Locate the cell with the specified text and output its (x, y) center coordinate. 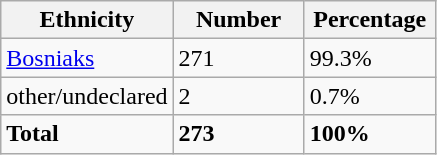
0.7% (370, 96)
Total (87, 134)
99.3% (370, 58)
273 (238, 134)
other/undeclared (87, 96)
100% (370, 134)
2 (238, 96)
Number (238, 20)
Percentage (370, 20)
Bosniaks (87, 58)
271 (238, 58)
Ethnicity (87, 20)
